Output the [X, Y] coordinate of the center of the cell containing the given text.  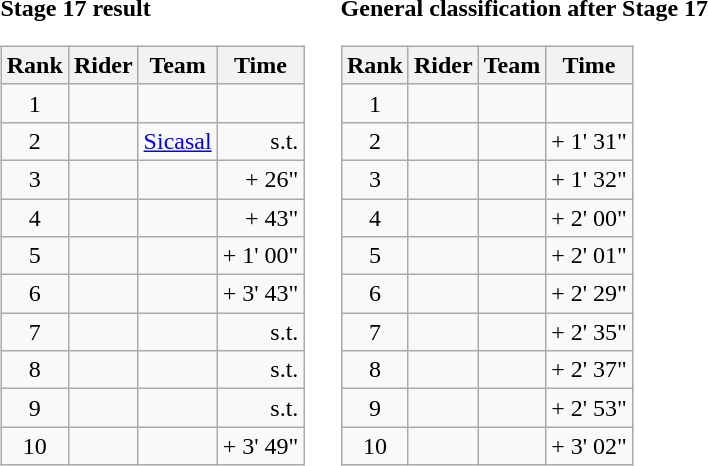
+ 43" [260, 217]
+ 1' 00" [260, 256]
+ 3' 02" [590, 446]
+ 2' 29" [590, 294]
Sicasal [178, 141]
+ 26" [260, 179]
+ 3' 43" [260, 294]
+ 1' 31" [590, 141]
+ 2' 01" [590, 256]
+ 3' 49" [260, 446]
+ 2' 37" [590, 370]
+ 1' 32" [590, 179]
+ 2' 00" [590, 217]
+ 2' 35" [590, 332]
+ 2' 53" [590, 408]
